For the text-containing cell, return its midpoint in [X, Y] coordinate format. 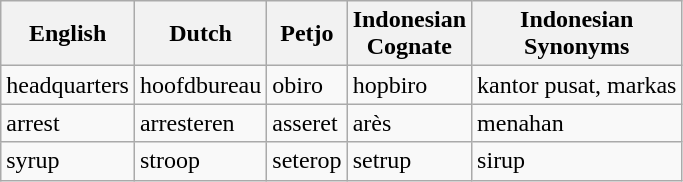
hopbiro [409, 85]
seterop [307, 161]
arrest [68, 123]
Petjo [307, 34]
IndonesianCognate [409, 34]
headquarters [68, 85]
stroop [200, 161]
syrup [68, 161]
arès [409, 123]
IndonesianSynonyms [577, 34]
asseret [307, 123]
setrup [409, 161]
kantor pusat, markas [577, 85]
English [68, 34]
arresteren [200, 123]
hoofdbureau [200, 85]
obiro [307, 85]
Dutch [200, 34]
sirup [577, 161]
menahan [577, 123]
